From the cell containing the given text, extract its center point as (x, y) coordinate. 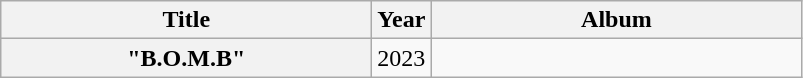
"B.O.M.B" (186, 58)
Title (186, 20)
Album (616, 20)
2023 (402, 58)
Year (402, 20)
